Return the [x, y] coordinate for the center point of the cell that contains the specified text.  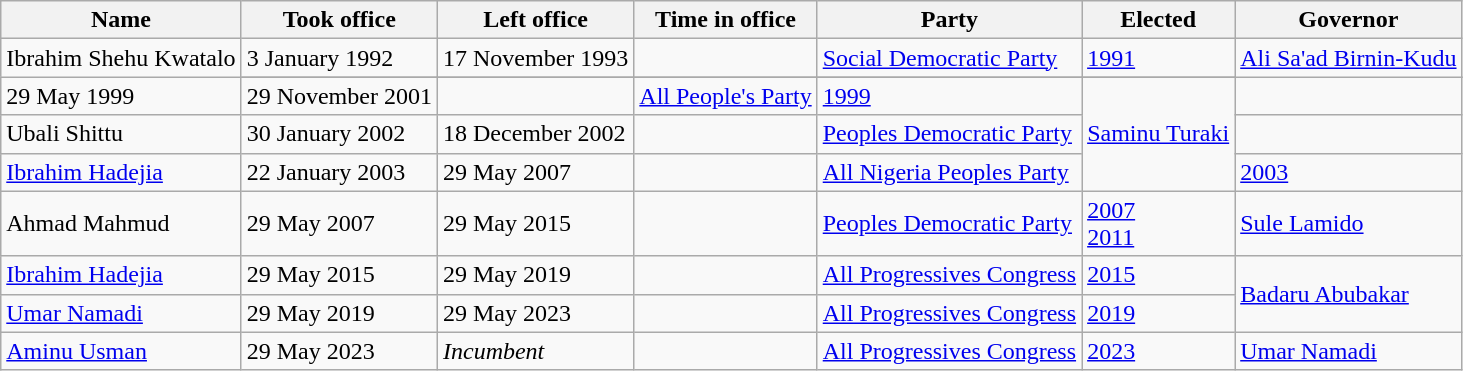
Ibrahim Shehu Kwatalo [121, 58]
17 November 1993 [535, 58]
1999 [949, 96]
20072011 [1158, 224]
Ubali Shittu [121, 134]
Left office [535, 20]
2019 [1158, 313]
29 November 2001 [339, 96]
Social Democratic Party [949, 58]
Sule Lamido [1348, 224]
2003 [1348, 172]
22 January 2003 [339, 172]
2023 [1158, 351]
3 January 1992 [339, 58]
18 December 2002 [535, 134]
29 May 1999 [121, 96]
Party [949, 20]
Governor [1348, 20]
Badaru Abubakar [1348, 294]
Ali Sa'ad Birnin-Kudu [1348, 58]
2015 [1158, 275]
30 January 2002 [339, 134]
Name [121, 20]
Incumbent [535, 351]
Elected [1158, 20]
All People's Party [726, 96]
Saminu Turaki [1158, 134]
Took office [339, 20]
Ahmad Mahmud [121, 224]
Aminu Usman [121, 351]
1991 [1158, 58]
Time in office [726, 20]
All Nigeria Peoples Party [949, 172]
